Find where the given text appears and provide that cell's center as [X, Y] coordinate. 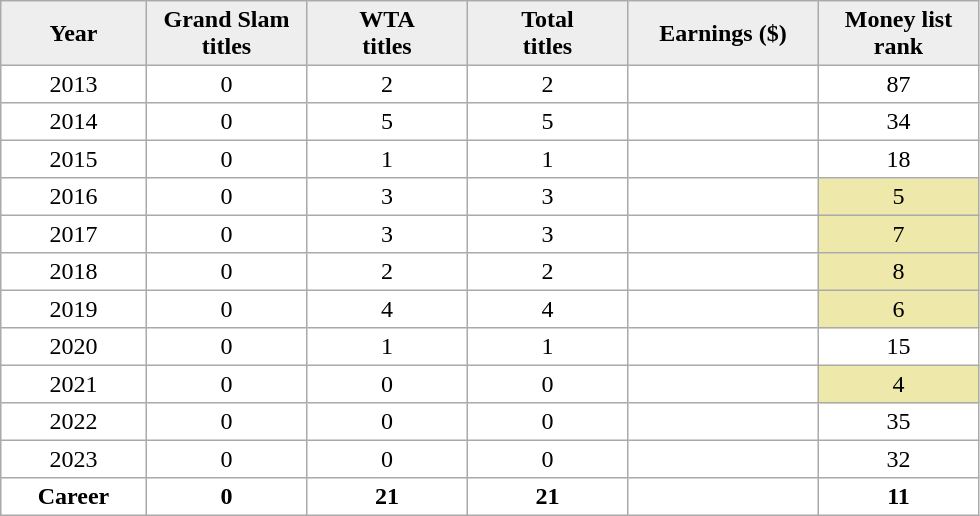
35 [898, 422]
32 [898, 459]
2015 [74, 159]
8 [898, 272]
15 [898, 347]
Year [74, 33]
Career [74, 497]
2014 [74, 122]
2018 [74, 272]
87 [898, 84]
2022 [74, 422]
6 [898, 309]
2020 [74, 347]
Earnings ($) [723, 33]
2017 [74, 234]
2013 [74, 84]
Total titles [547, 33]
Money list rank [898, 33]
WTA titles [387, 33]
2019 [74, 309]
2016 [74, 197]
2021 [74, 384]
Grand Slam titles [226, 33]
7 [898, 234]
18 [898, 159]
2023 [74, 459]
11 [898, 497]
34 [898, 122]
